Search for the cell housing the specified text and yield its (X, Y) center coordinate. 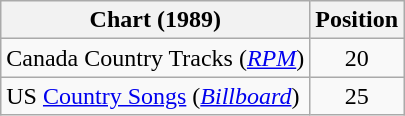
20 (357, 58)
Chart (1989) (156, 20)
US Country Songs (Billboard) (156, 96)
Canada Country Tracks (RPM) (156, 58)
Position (357, 20)
25 (357, 96)
